From the cell containing the given text, extract its center point as (X, Y) coordinate. 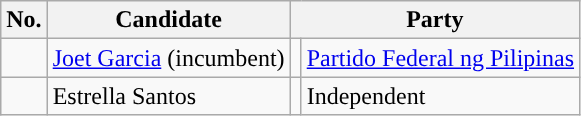
Joet Garcia (incumbent) (168, 58)
No. (24, 20)
Independent (440, 96)
Candidate (168, 20)
Party (434, 20)
Partido Federal ng Pilipinas (440, 58)
Estrella Santos (168, 96)
